Return the [x, y] coordinate for the center point of the cell that contains the specified text.  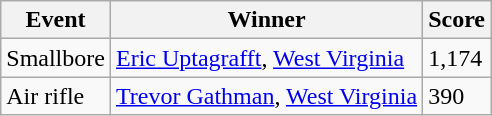
Score [457, 20]
1,174 [457, 58]
Air rifle [56, 96]
Trevor Gathman, West Virginia [266, 96]
Event [56, 20]
Smallbore [56, 58]
Eric Uptagrafft, West Virginia [266, 58]
Winner [266, 20]
390 [457, 96]
